Return [X, Y] of the center of cell containing provided text 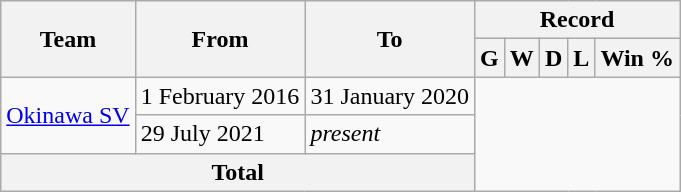
D [553, 58]
L [582, 58]
To [390, 39]
Record [578, 20]
Okinawa SV [68, 115]
Total [238, 172]
Team [68, 39]
present [390, 134]
1 February 2016 [220, 96]
31 January 2020 [390, 96]
Win % [638, 58]
W [522, 58]
G [490, 58]
29 July 2021 [220, 134]
From [220, 39]
